Detect which cell encompasses the target text, then output its (X, Y) center coordinate. 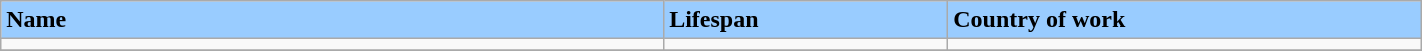
Name (332, 20)
Lifespan (806, 20)
Country of work (1185, 20)
